Pinpoint the cell where the given text exists, returning its (x, y) midpoint coordinate. 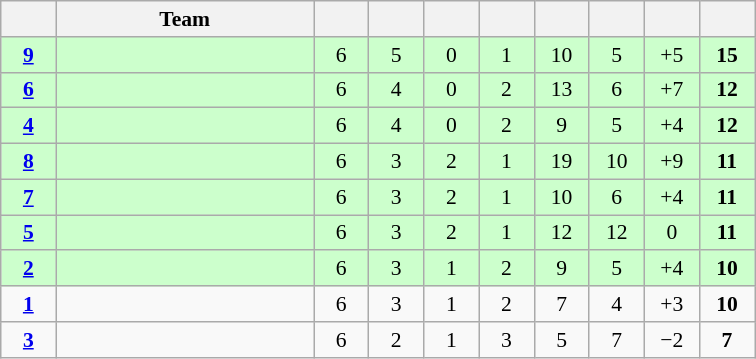
+3 (672, 304)
+9 (672, 162)
8 (28, 162)
13 (562, 90)
Team (185, 19)
−2 (672, 340)
15 (726, 55)
+7 (672, 90)
+5 (672, 55)
19 (562, 162)
